From the cell containing the given text, extract its center point as [x, y] coordinate. 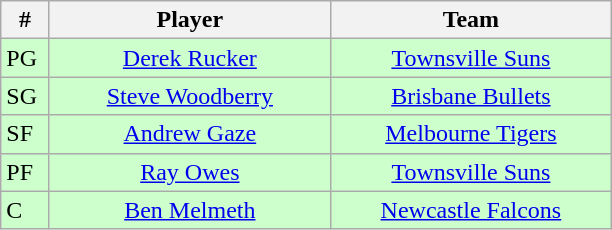
Player [190, 20]
PF [26, 172]
Ben Melmeth [190, 210]
Newcastle Falcons [470, 210]
Ray Owes [190, 172]
Team [470, 20]
# [26, 20]
C [26, 210]
Steve Woodberry [190, 96]
Derek Rucker [190, 58]
Andrew Gaze [190, 134]
Brisbane Bullets [470, 96]
SG [26, 96]
SF [26, 134]
PG [26, 58]
Melbourne Tigers [470, 134]
